Return the (x, y) coordinate for the center point of the cell that contains the specified text.  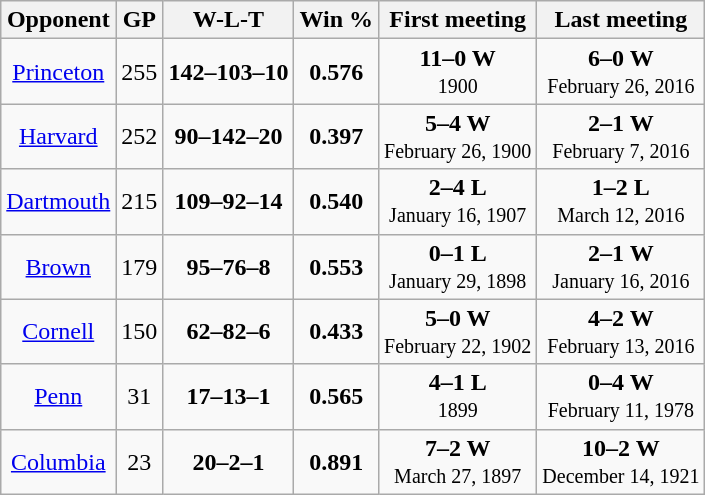
6–0 WFebruary 26, 2016 (621, 72)
255 (140, 72)
0.565 (336, 396)
0.553 (336, 266)
2–4 LJanuary 16, 1907 (458, 202)
142–103–10 (228, 72)
Harvard (58, 136)
20–2–1 (228, 462)
2–1 WFebruary 7, 2016 (621, 136)
Opponent (58, 20)
23 (140, 462)
0–1 LJanuary 29, 1898 (458, 266)
109–92–14 (228, 202)
5–4 WFebruary 26, 1900 (458, 136)
0–4 WFebruary 11, 1978 (621, 396)
179 (140, 266)
0.397 (336, 136)
W-L-T (228, 20)
0.540 (336, 202)
First meeting (458, 20)
31 (140, 396)
0.891 (336, 462)
Dartmouth (58, 202)
252 (140, 136)
GP (140, 20)
95–76–8 (228, 266)
62–82–6 (228, 332)
2–1 WJanuary 16, 2016 (621, 266)
17–13–1 (228, 396)
Penn (58, 396)
0.433 (336, 332)
5–0 WFebruary 22, 1902 (458, 332)
150 (140, 332)
11–0 W1900 (458, 72)
4–1 L1899 (458, 396)
Last meeting (621, 20)
Princeton (58, 72)
0.576 (336, 72)
7–2 WMarch 27, 1897 (458, 462)
Cornell (58, 332)
Win % (336, 20)
10–2 WDecember 14, 1921 (621, 462)
Brown (58, 266)
4–2 WFebruary 13, 2016 (621, 332)
215 (140, 202)
1–2 LMarch 12, 2016 (621, 202)
Columbia (58, 462)
90–142–20 (228, 136)
